Pinpoint the cell where the given text exists, returning its [X, Y] midpoint coordinate. 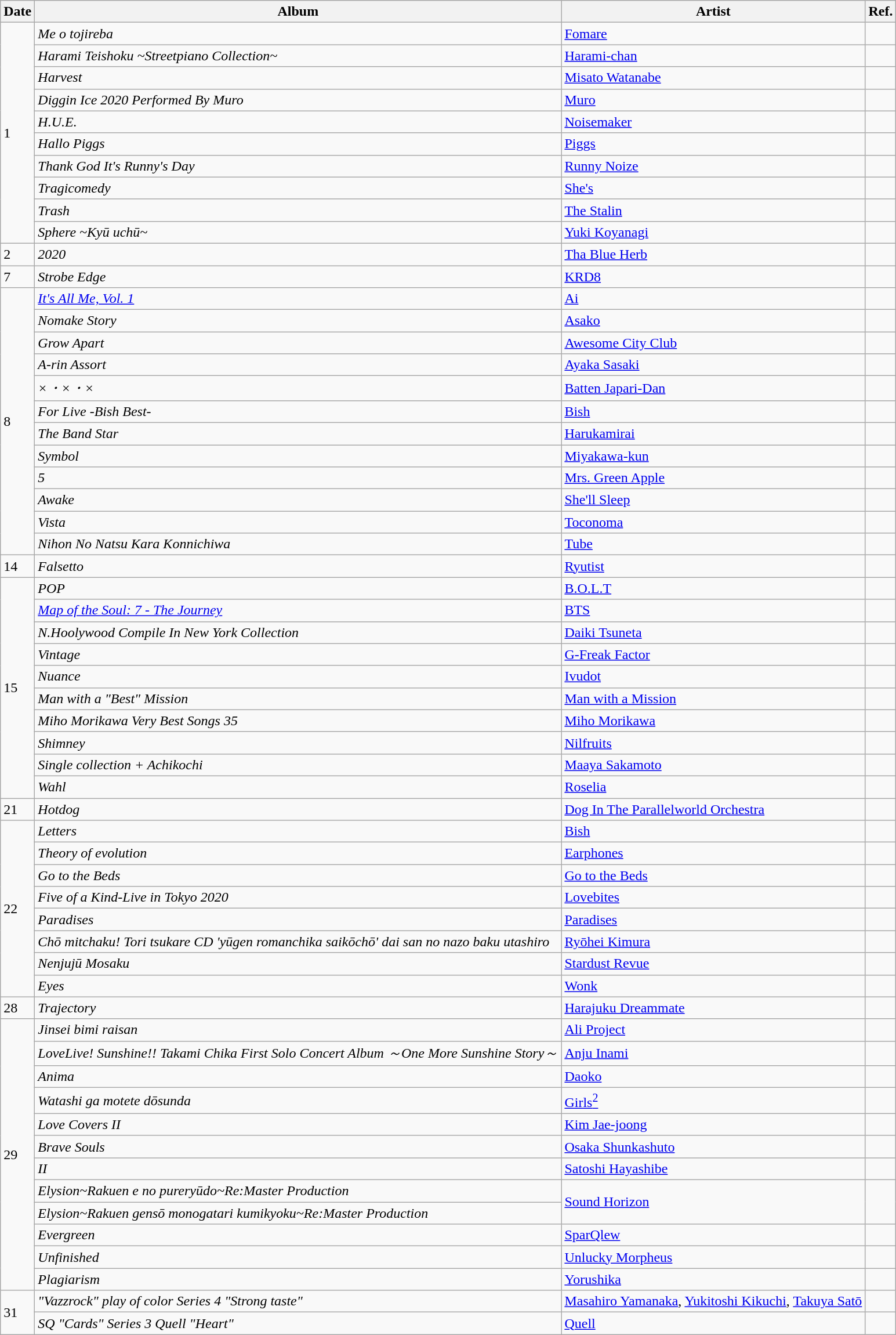
Elysion~Rakuen gensō monogatari kumikyoku~Re:Master Production [298, 1213]
Grow Apart [298, 343]
Harajuku Dreammate [713, 1008]
Stardust Revue [713, 964]
Kim Jae-joong [713, 1124]
Sound Horizon [713, 1202]
28 [17, 1008]
Brave Souls [298, 1146]
Me o tojireba [298, 34]
B.O.L.T [713, 588]
Anima [298, 1077]
Dog In The Parallelworld Orchestra [713, 809]
5 [298, 478]
Wonk [713, 986]
Lovebites [713, 898]
Letters [298, 831]
Batten Japari-Dan [713, 389]
Unfinished [298, 1257]
Watashi ga motete dōsunda [298, 1101]
The Band Star [298, 433]
Strobe Edge [298, 277]
Hotdog [298, 809]
Nenjujū Mosaku [298, 964]
Ali Project [713, 1030]
8 [17, 421]
Trajectory [298, 1008]
29 [17, 1155]
Misato Watanabe [713, 78]
Wahl [298, 787]
1 [17, 133]
Symbol [298, 455]
Album [298, 12]
POP [298, 588]
Miho Morikawa [713, 721]
Hallo Piggs [298, 144]
Chō mitchaku! Tori tsukare CD 'yūgen romanchika saikōchō' dai san no nazo baku utashiro [298, 942]
Harvest [298, 78]
Miho Morikawa Very Best Songs 35 [298, 721]
Nomake Story [298, 321]
Noisemaker [713, 122]
Miyakawa-kun [713, 455]
21 [17, 809]
KRD8 [713, 277]
Sphere ~Kyū uchū~ [298, 232]
Map of the Soul: 7 - The Journey [298, 610]
7 [17, 277]
Awake [298, 500]
Muro [713, 100]
LoveLive! Sunshine!! Takami Chika First Solo Concert Album ～One More Sunshine Story～ [298, 1054]
Earphones [713, 853]
31 [17, 1312]
The Stalin [713, 210]
"Vazzrock" play of color Series 4 "Strong taste" [298, 1301]
Date [17, 12]
Toconoma [713, 522]
Shimney [298, 743]
2020 [298, 254]
Love Covers II [298, 1124]
Thank God It's Runny's Day [298, 166]
Osaka Shunkashuto [713, 1146]
Evergreen [298, 1235]
Ivudot [713, 676]
Nilfruits [713, 743]
For Live -Bish Best- [298, 411]
Maaya Sakamoto [713, 765]
II [298, 1168]
Nihon No Natsu Kara Konnichiwa [298, 544]
Trash [298, 210]
Man with a "Best" Mission [298, 699]
15 [17, 688]
Eyes [298, 986]
Asako [713, 321]
Vista [298, 522]
Theory of evolution [298, 853]
Man with a Mission [713, 699]
Awesome City Club [713, 343]
BTS [713, 610]
She's [713, 188]
SparQlew [713, 1235]
N.Hoolywood Compile In New York Collection [298, 632]
×・×・× [298, 389]
She'll Sleep [713, 500]
Plagiarism [298, 1279]
Daiki Tsuneta [713, 632]
Unlucky Morpheus [713, 1257]
22 [17, 909]
Tragicomedy [298, 188]
G-Freak Factor [713, 654]
Ayaka Sasaki [713, 365]
It's All Me, Vol. 1 [298, 299]
Tube [713, 544]
Nuance [298, 676]
Girls2 [713, 1101]
Fomare [713, 34]
Elysion~Rakuen e no pureryūdo~Re:Master Production [298, 1191]
Diggin Ice 2020 Performed By Muro [298, 100]
Ref. [880, 12]
Roselia [713, 787]
Satoshi Hayashibe [713, 1168]
Artist [713, 12]
Vintage [298, 654]
Piggs [713, 144]
Quell [713, 1323]
Harami-chan [713, 56]
2 [17, 254]
Yuki Koyanagi [713, 232]
H.U.E. [298, 122]
SQ "Cards" Series 3 Quell "Heart" [298, 1323]
Runny Noize [713, 166]
Mrs. Green Apple [713, 478]
Harukamirai [713, 433]
Ryutist [713, 566]
Five of a Kind-Live in Tokyo 2020 [298, 898]
Harami Teishoku ~Streetpiano Collection~ [298, 56]
Yorushika [713, 1279]
Falsetto [298, 566]
Single collection + Achikochi [298, 765]
A-rin Assort [298, 365]
Daoko [713, 1077]
Anju Inami [713, 1054]
Jinsei bimi raisan [298, 1030]
Ai [713, 299]
Ryōhei Kimura [713, 942]
Masahiro Yamanaka, Yukitoshi Kikuchi, Takuya Satō [713, 1301]
14 [17, 566]
Tha Blue Herb [713, 254]
